Detect which cell encompasses the target text, then output its (x, y) center coordinate. 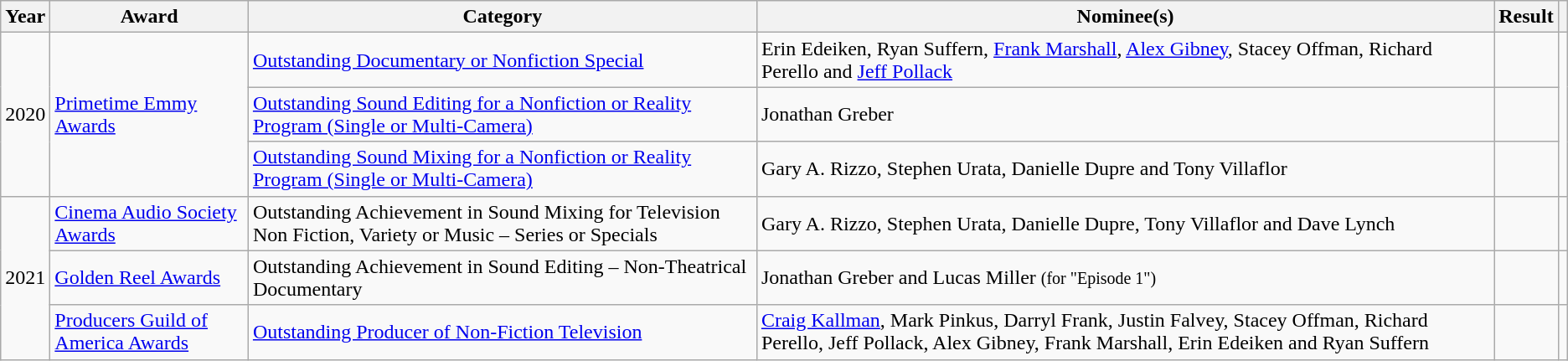
Gary A. Rizzo, Stephen Urata, Danielle Dupre and Tony Villaflor (1125, 169)
Erin Edeiken, Ryan Suffern, Frank Marshall, Alex Gibney, Stacey Offman, Richard Perello and Jeff Pollack (1125, 60)
Outstanding Achievement in Sound Mixing for Television Non Fiction, Variety or Music – Series or Specials (503, 223)
Gary A. Rizzo, Stephen Urata, Danielle Dupre, Tony Villaflor and Dave Lynch (1125, 223)
Outstanding Producer of Non-Fiction Television (503, 332)
Outstanding Sound Mixing for a Nonfiction or Reality Program (Single or Multi-Camera) (503, 169)
Primetime Emmy Awards (149, 114)
Jonathan Greber (1125, 114)
Award (149, 17)
Golden Reel Awards (149, 278)
Jonathan Greber and Lucas Miller (for "Episode 1") (1125, 278)
Cinema Audio Society Awards (149, 223)
Result (1526, 17)
2021 (25, 278)
Outstanding Achievement in Sound Editing – Non-Theatrical Documentary (503, 278)
2020 (25, 114)
Outstanding Sound Editing for a Nonfiction or Reality Program (Single or Multi-Camera) (503, 114)
Category (503, 17)
Year (25, 17)
Nominee(s) (1125, 17)
Outstanding Documentary or Nonfiction Special (503, 60)
Producers Guild of America Awards (149, 332)
